Provide the (x, y) coordinate of the cell's center where the given text is located.  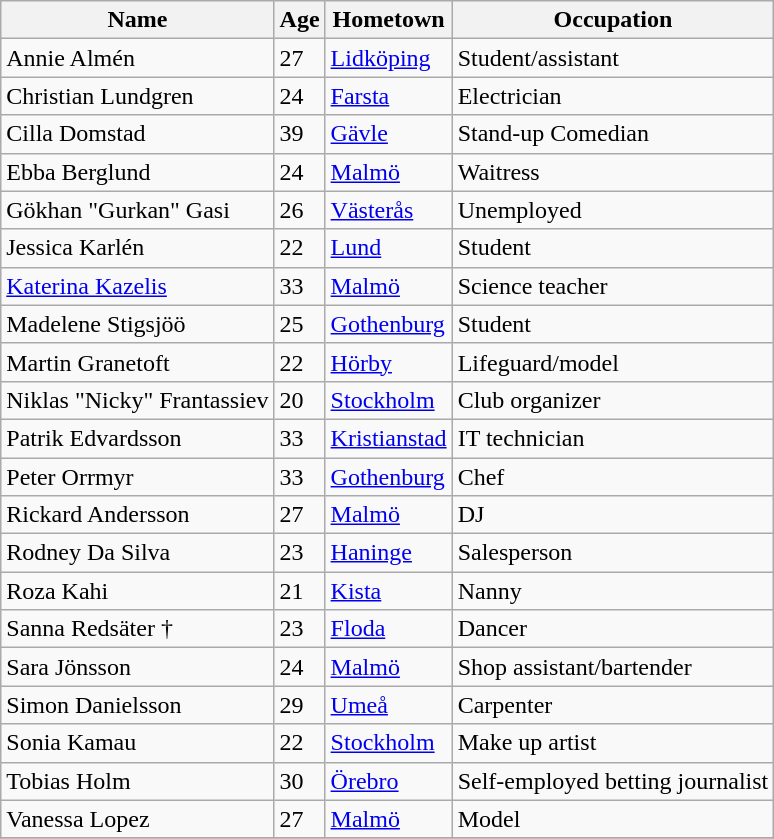
Dancer (613, 629)
Floda (388, 629)
Gökhan "Gurkan" Gasi (138, 210)
Hometown (388, 20)
Salesperson (613, 553)
Age (300, 20)
Electrician (613, 96)
Roza Kahi (138, 591)
Farsta (388, 96)
Rickard Andersson (138, 515)
DJ (613, 515)
Lidköping (388, 58)
Self-employed betting journalist (613, 781)
Katerina Kazelis (138, 286)
Shop assistant/bartender (613, 667)
Peter Orrmyr (138, 477)
Haninge (388, 553)
Umeå (388, 705)
Niklas "Nicky" Frantassiev (138, 400)
Lifeguard/model (613, 362)
Chef (613, 477)
25 (300, 324)
Martin Granetoft (138, 362)
Sara Jönsson (138, 667)
39 (300, 134)
Tobias Holm (138, 781)
Lund (388, 248)
Make up artist (613, 743)
Örebro (388, 781)
Stand-up Comedian (613, 134)
Kristianstad (388, 438)
Carpenter (613, 705)
Waitress (613, 172)
Name (138, 20)
Hörby (388, 362)
Sanna Redsäter † (138, 629)
Simon Danielsson (138, 705)
Patrik Edvardsson (138, 438)
29 (300, 705)
Kista (388, 591)
Rodney Da Silva (138, 553)
21 (300, 591)
Student/assistant (613, 58)
Occupation (613, 20)
Vanessa Lopez (138, 819)
20 (300, 400)
Nanny (613, 591)
Västerås (388, 210)
Christian Lundgren (138, 96)
Model (613, 819)
Ebba Berglund (138, 172)
IT technician (613, 438)
Sonia Kamau (138, 743)
Unemployed (613, 210)
Science teacher (613, 286)
30 (300, 781)
Jessica Karlén (138, 248)
26 (300, 210)
Madelene Stigsjöö (138, 324)
Gävle (388, 134)
Annie Almén (138, 58)
Club organizer (613, 400)
Cilla Domstad (138, 134)
